Find where the given text appears and provide that cell's center as [X, Y] coordinate. 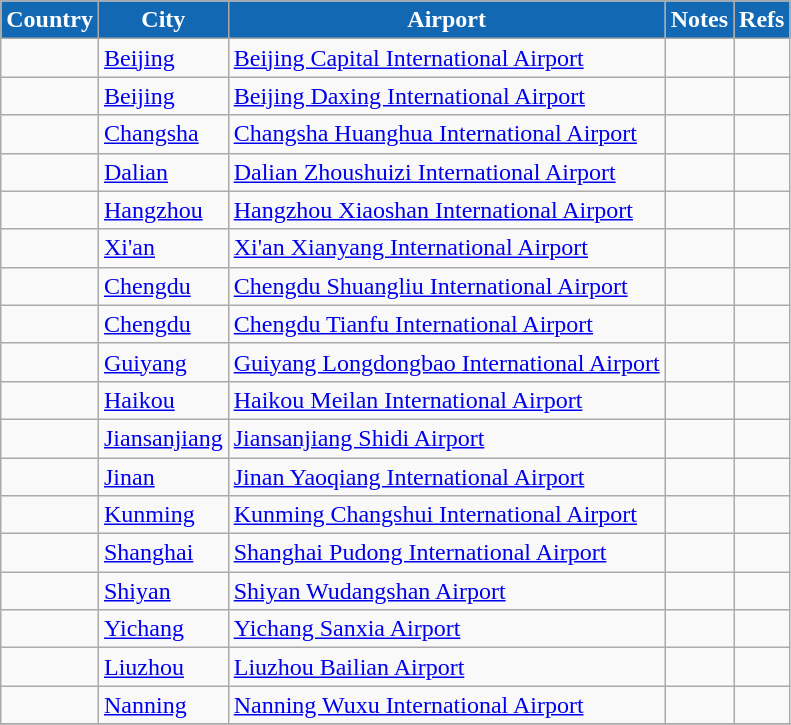
Chengdu Shuangliu International Airport [446, 286]
Jinan [163, 477]
Changsha [163, 134]
Country [50, 20]
Dalian [163, 172]
Yichang [163, 629]
Chengdu Tianfu International Airport [446, 324]
Beijing Daxing International Airport [446, 96]
Kunming Changshui International Airport [446, 515]
Haikou [163, 400]
Dalian Zhoushuizi International Airport [446, 172]
Hangzhou Xiaoshan International Airport [446, 210]
Xi'an Xianyang International Airport [446, 248]
Jiansanjiang Shidi Airport [446, 438]
Kunming [163, 515]
Haikou Meilan International Airport [446, 400]
Guiyang [163, 362]
Shanghai Pudong International Airport [446, 553]
Liuzhou Bailian Airport [446, 667]
Shiyan [163, 591]
Beijing Capital International Airport [446, 58]
Changsha Huanghua International Airport [446, 134]
Nanning Wuxu International Airport [446, 705]
Shiyan Wudangshan Airport [446, 591]
Airport [446, 20]
City [163, 20]
Notes [699, 20]
Jiansanjiang [163, 438]
Liuzhou [163, 667]
Xi'an [163, 248]
Hangzhou [163, 210]
Refs [762, 20]
Jinan Yaoqiang International Airport [446, 477]
Shanghai [163, 553]
Guiyang Longdongbao International Airport [446, 362]
Yichang Sanxia Airport [446, 629]
Nanning [163, 705]
